Capture the cell that displays the provided text and extract its (X, Y) central coordinate. 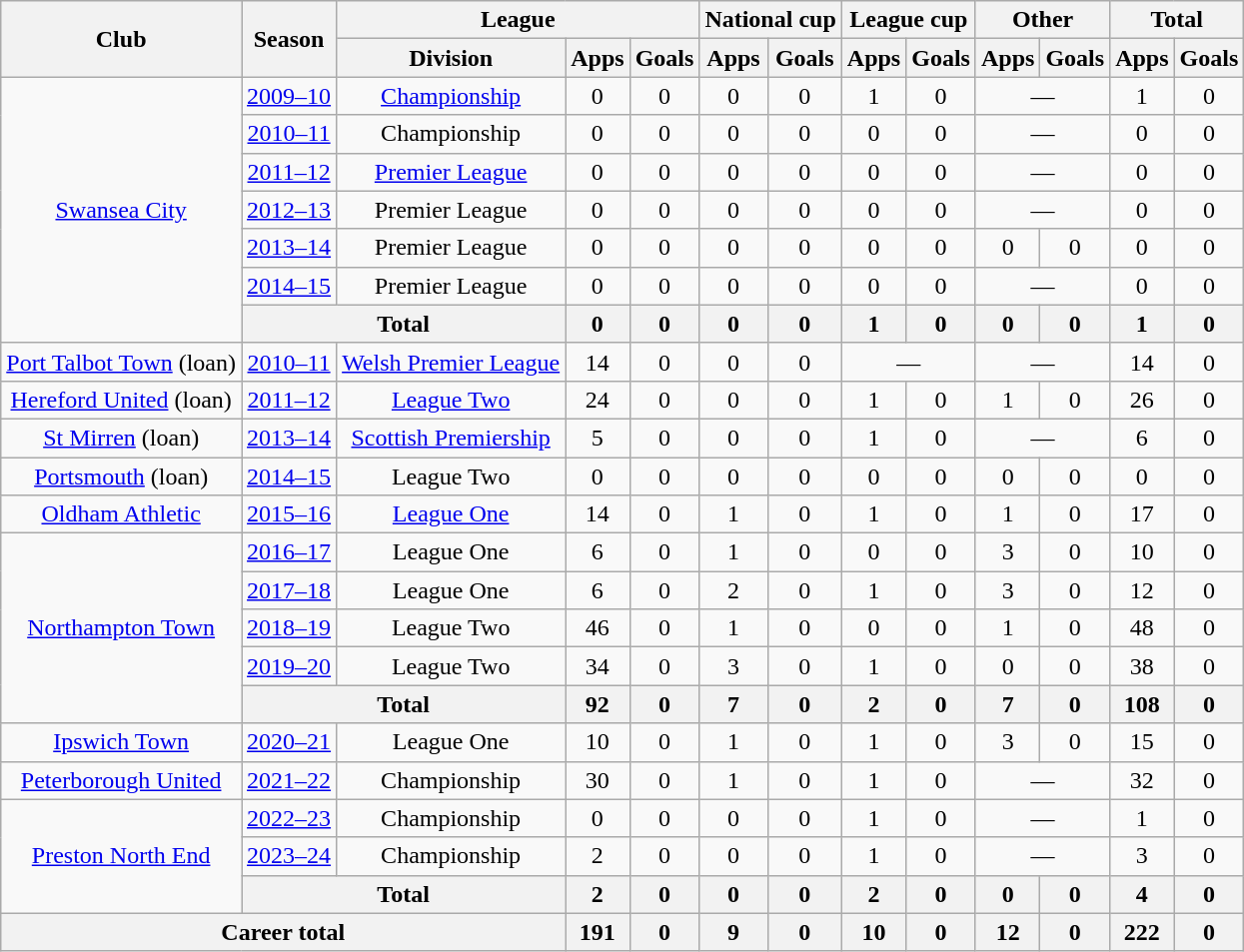
League (518, 20)
2022–23 (290, 818)
15 (1142, 742)
Peterborough United (122, 780)
26 (1142, 400)
Oldham Athletic (122, 514)
Preston North End (122, 856)
2020–21 (290, 742)
2016–17 (290, 552)
2023–24 (290, 856)
2021–22 (290, 780)
92 (598, 704)
2009–10 (290, 96)
League cup (908, 20)
Northampton Town (122, 628)
2015–16 (290, 514)
48 (1142, 628)
Hereford United (loan) (122, 400)
108 (1142, 704)
Swansea City (122, 210)
5 (598, 438)
National cup (770, 20)
222 (1142, 932)
Scottish Premiership (452, 438)
Welsh Premier League (452, 362)
Club (122, 39)
Port Talbot Town (loan) (122, 362)
2018–19 (290, 628)
Other (1042, 20)
2012–13 (290, 210)
Ipswich Town (122, 742)
34 (598, 666)
191 (598, 932)
St Mirren (loan) (122, 438)
30 (598, 780)
17 (1142, 514)
Division (452, 58)
Portsmouth (loan) (122, 476)
46 (598, 628)
32 (1142, 780)
2017–18 (290, 590)
38 (1142, 666)
4 (1142, 894)
Career total (284, 932)
24 (598, 400)
Season (290, 39)
9 (733, 932)
2019–20 (290, 666)
